Capture the cell that displays the provided text and extract its [X, Y] central coordinate. 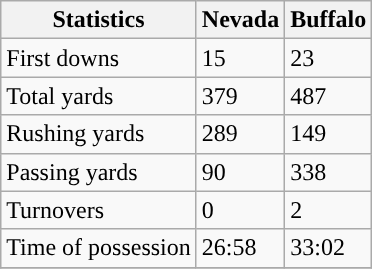
487 [328, 96]
Time of possession [99, 248]
2 [328, 210]
Turnovers [99, 210]
379 [240, 96]
Total yards [99, 96]
Statistics [99, 20]
338 [328, 172]
First downs [99, 58]
15 [240, 58]
149 [328, 134]
Rushing yards [99, 134]
26:58 [240, 248]
0 [240, 210]
90 [240, 172]
Buffalo [328, 20]
289 [240, 134]
Nevada [240, 20]
23 [328, 58]
Passing yards [99, 172]
33:02 [328, 248]
